Scan for the cell matching the given text and deliver its [x, y] coordinate at center. 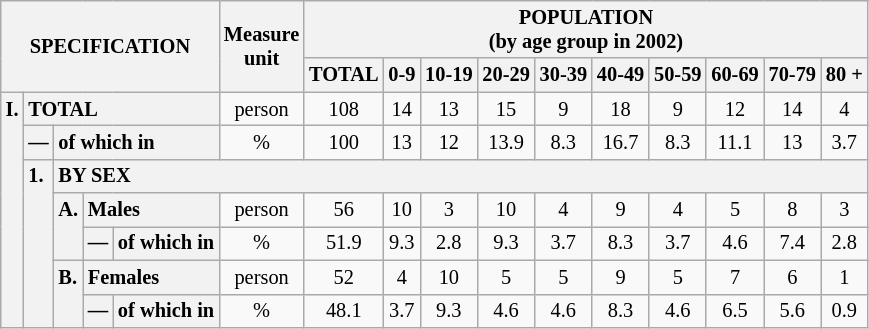
18 [620, 109]
I. [12, 210]
0-9 [402, 75]
60-69 [734, 75]
100 [344, 142]
6 [792, 277]
40-49 [620, 75]
51.9 [344, 243]
11.1 [734, 142]
0.9 [844, 311]
B. [68, 294]
15 [506, 109]
7.4 [792, 243]
7 [734, 277]
BY SEX [461, 176]
SPECIFICATION [110, 46]
1 [844, 277]
5.6 [792, 311]
20-29 [506, 75]
1. [38, 243]
108 [344, 109]
6.5 [734, 311]
52 [344, 277]
80 + [844, 75]
POPULATION (by age group in 2002) [586, 29]
8 [792, 210]
16.7 [620, 142]
Measure unit [262, 46]
70-79 [792, 75]
10-19 [448, 75]
13.9 [506, 142]
50-59 [678, 75]
Females [151, 277]
56 [344, 210]
30-39 [564, 75]
Males [151, 210]
48.1 [344, 311]
A. [68, 226]
